Output the [X, Y] coordinate of the center of the cell containing the given text.  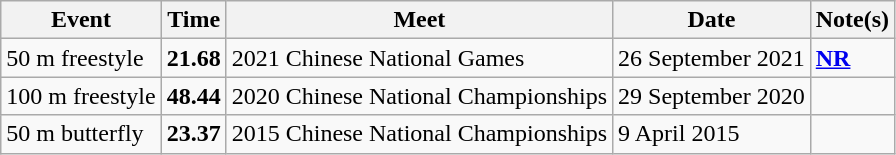
100 m freestyle [81, 96]
23.37 [194, 134]
50 m butterfly [81, 134]
2020 Chinese National Championships [419, 96]
29 September 2020 [712, 96]
Event [81, 20]
48.44 [194, 96]
26 September 2021 [712, 58]
2021 Chinese National Games [419, 58]
Date [712, 20]
50 m freestyle [81, 58]
9 April 2015 [712, 134]
21.68 [194, 58]
Meet [419, 20]
NR [852, 58]
2015 Chinese National Championships [419, 134]
Note(s) [852, 20]
Time [194, 20]
